For the text-containing cell, return its midpoint in (x, y) coordinate format. 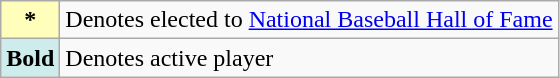
Denotes active player (309, 58)
Denotes elected to National Baseball Hall of Fame (309, 20)
* (30, 20)
Bold (30, 58)
